For the text-containing cell, return its midpoint in [X, Y] coordinate format. 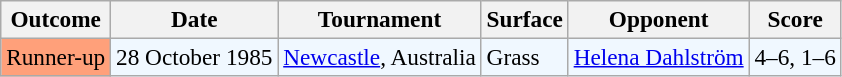
Surface [524, 19]
Grass [524, 57]
Opponent [658, 19]
4–6, 1–6 [795, 57]
28 October 1985 [194, 57]
Outcome [56, 19]
Date [194, 19]
Tournament [380, 19]
Score [795, 19]
Runner-up [56, 57]
Newcastle, Australia [380, 57]
Helena Dahlström [658, 57]
